Capture the cell that displays the provided text and extract its [x, y] central coordinate. 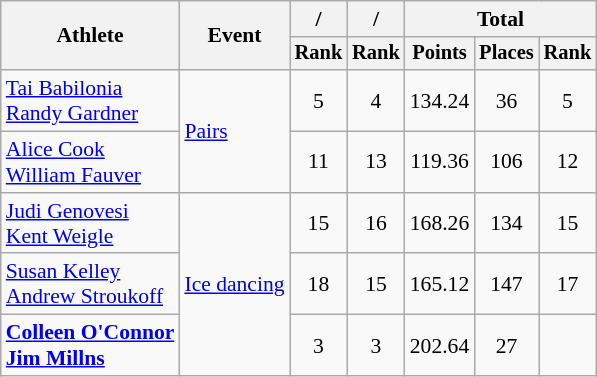
Tai BabiloniaRandy Gardner [90, 100]
12 [568, 162]
134 [506, 224]
Points [440, 54]
202.64 [440, 346]
18 [319, 284]
Athlete [90, 36]
Colleen O'ConnorJim Millns [90, 346]
Places [506, 54]
13 [376, 162]
Pairs [234, 131]
119.36 [440, 162]
147 [506, 284]
36 [506, 100]
165.12 [440, 284]
134.24 [440, 100]
16 [376, 224]
Total [500, 19]
17 [568, 284]
106 [506, 162]
Alice CookWilliam Fauver [90, 162]
Ice dancing [234, 284]
27 [506, 346]
Event [234, 36]
11 [319, 162]
Susan KelleyAndrew Stroukoff [90, 284]
Judi GenovesiKent Weigle [90, 224]
4 [376, 100]
168.26 [440, 224]
